Locate the cell with the specified text and output its (x, y) center coordinate. 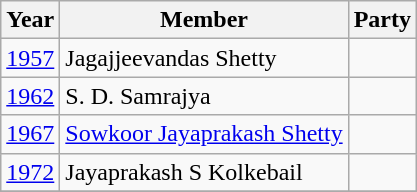
Year (30, 20)
Sowkoor Jayaprakash Shetty (204, 134)
S. D. Samrajya (204, 96)
1972 (30, 172)
Jagajjeevandas Shetty (204, 58)
Jayaprakash S Kolkebail (204, 172)
Party (382, 20)
1962 (30, 96)
1967 (30, 134)
1957 (30, 58)
Member (204, 20)
